Return [X, Y] of the center of cell containing provided text 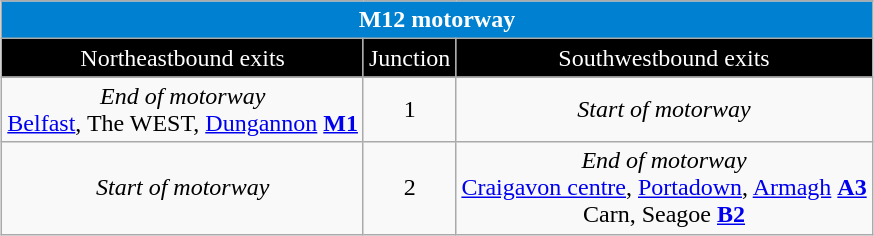
M12 motorway [437, 20]
End of motorway Belfast, The WEST, Dungannon M1 [183, 110]
1 [409, 110]
Northeastbound exits [183, 58]
Southwestbound exits [664, 58]
2 [409, 188]
Junction [409, 58]
End of motorway Craigavon centre, Portadown, Armagh A3 Carn, Seagoe B2 [664, 188]
